Detect which cell encompasses the target text, then output its (x, y) center coordinate. 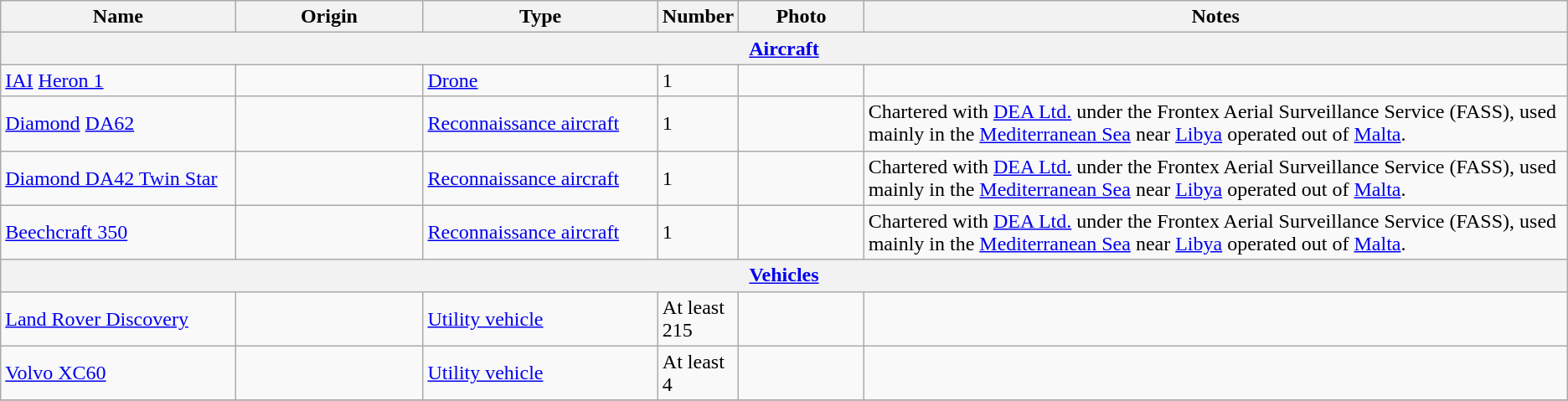
At least 4 (698, 373)
Notes (1215, 17)
Origin (329, 17)
Name (118, 17)
Beechcraft 350 (118, 233)
Number (698, 17)
Aircraft (784, 49)
At least 215 (698, 318)
Diamond DA42 Twin Star (118, 177)
Volvo XC60 (118, 373)
Type (540, 17)
Vehicles (784, 275)
Diamond DA62 (118, 124)
IAI Heron 1 (118, 80)
Drone (540, 80)
Land Rover Discovery (118, 318)
Photo (801, 17)
